Scan for the cell matching the given text and deliver its (x, y) coordinate at center. 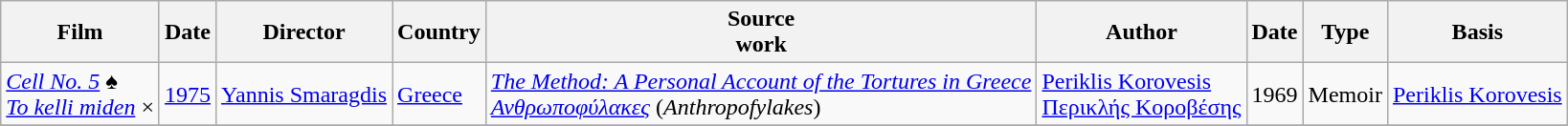
Yannis Smaragdis (304, 94)
Sourcework (761, 32)
1969 (1275, 94)
Country (439, 32)
Basis (1477, 32)
Director (304, 32)
Periklis KorovesisΠερικλής Κοροβέσης (1141, 94)
Periklis Korovesis (1477, 94)
Cell No. 5 ♠To kelli miden × (80, 94)
Type (1345, 32)
Author (1141, 32)
The Method: A Personal Account of the Tortures in GreeceΑνθρωποφύλακες (Anthropofylakes) (761, 94)
Greece (439, 94)
Film (80, 32)
1975 (188, 94)
Memoir (1345, 94)
